Provide the (x, y) coordinate of the cell's center where the given text is located.  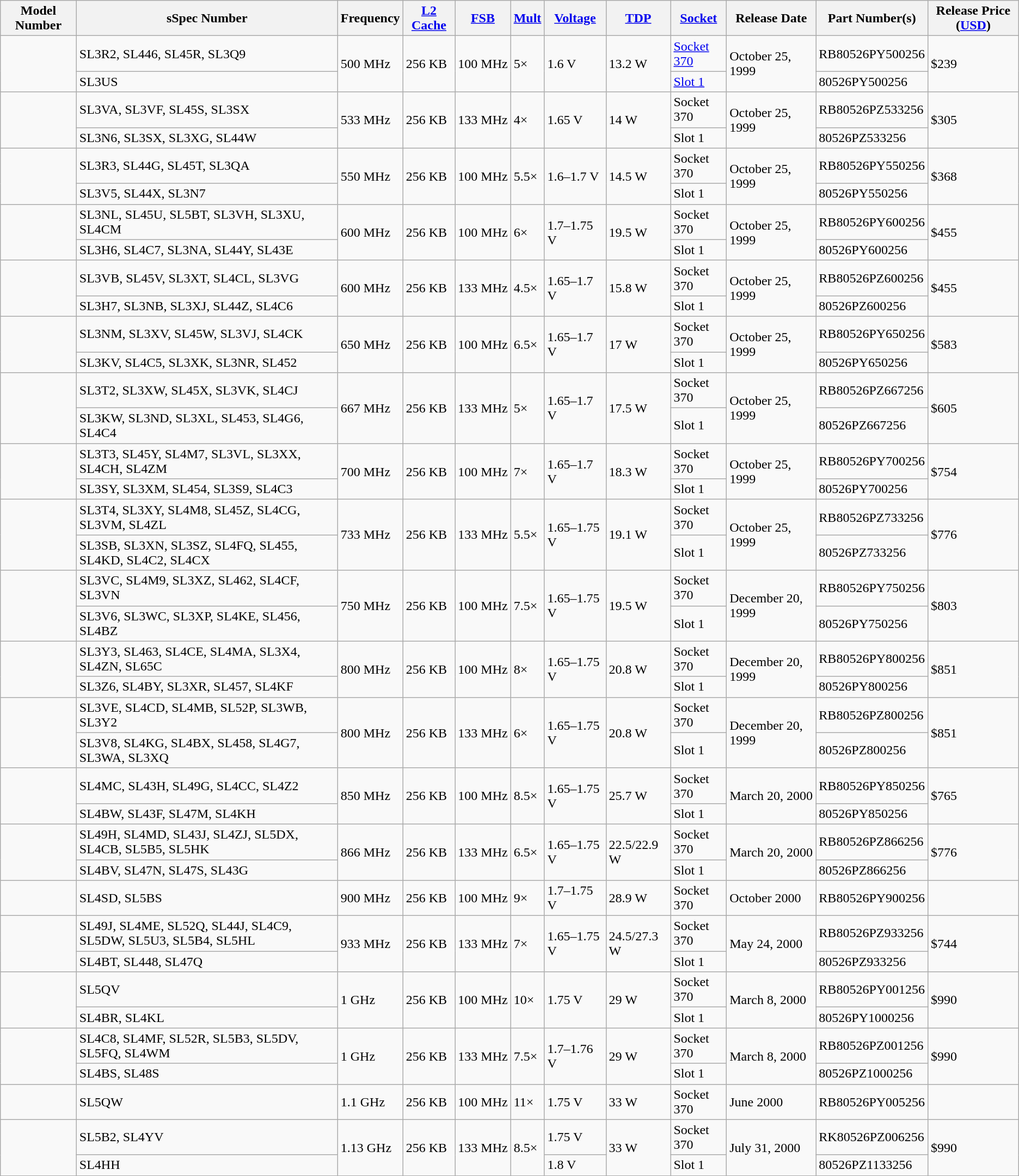
SL3US (207, 82)
850 MHz (370, 796)
80526PY600256 (872, 250)
Frequency (370, 19)
RB80526PZ533256 (872, 110)
Voltage (575, 19)
SL5QV (207, 989)
14.5 W (638, 176)
650 MHz (370, 344)
1.8 V (575, 1165)
80526PY500256 (872, 82)
sSpec Number (207, 19)
SL49J, SL4ME, SL52Q, SL44J, SL4C9, SL5DW, SL5U3, SL5B4, SL5HL (207, 934)
RB80526PY001256 (872, 989)
80526PY650256 (872, 362)
SL4HH (207, 1165)
80526PY800256 (872, 687)
19.1 W (638, 535)
RB80526PZ733256 (872, 517)
SL3T4, SL3XY, SL4M8, SL45Z, SL4CG, SL3VM, SL4ZL (207, 517)
Release Price (USD) (973, 19)
SL4C8, SL4MF, SL52R, SL5B3, SL5DV, SL5FQ, SL4WM (207, 1046)
550 MHz (370, 176)
80526PZ600256 (872, 306)
24.5/27.3 W (638, 944)
$583 (973, 344)
SL3H6, SL4C7, SL3NA, SL44Y, SL43E (207, 250)
80526PY850256 (872, 814)
17.5 W (638, 408)
October 2000 (771, 898)
RB80526PY700256 (872, 461)
17 W (638, 344)
SL5QW (207, 1101)
SL3NM, SL3XV, SL45W, SL3VJ, SL4CK (207, 334)
Release Date (771, 19)
667 MHz (370, 408)
RB80526PZ667256 (872, 391)
4× (527, 120)
RB80526PY650256 (872, 334)
733 MHz (370, 535)
80526PY1000256 (872, 1018)
80526PY550256 (872, 194)
SL3V8, SL4KG, SL4BX, SL458, SL4G7, SL3WA, SL3XQ (207, 750)
SL4BW, SL43F, SL47M, SL4KH (207, 814)
SL3Z6, SL4BY, SL3XR, SL457, SL4KF (207, 687)
RB80526PY005256 (872, 1101)
1.6–1.7 V (575, 176)
SL3VB, SL45V, SL3XT, SL4CL, SL3VG (207, 278)
SL3SB, SL3XN, SL3SZ, SL4FQ, SL455, SL4KD, SL4C2, SL4CX (207, 553)
RB80526PY900256 (872, 898)
May 24, 2000 (771, 944)
$765 (973, 796)
SL3VE, SL4CD, SL4MB, SL52P, SL3WB, SL3Y2 (207, 715)
533 MHz (370, 120)
9× (527, 898)
SL3N6, SL3SX, SL3XG, SL44W (207, 138)
866 MHz (370, 852)
80526PY750256 (872, 624)
RB80526PY500256 (872, 53)
900 MHz (370, 898)
4.5× (527, 288)
$368 (973, 176)
SL4MC, SL43H, SL49G, SL4CC, SL4Z2 (207, 786)
28.9 W (638, 898)
SL4BT, SL448, SL47Q (207, 962)
RB80526PZ866256 (872, 841)
750 MHz (370, 606)
RB80526PZ800256 (872, 715)
18.3 W (638, 471)
Socket (699, 19)
80526PZ733256 (872, 553)
1.7–1.76 V (575, 1056)
80526PZ1000256 (872, 1074)
933 MHz (370, 944)
Part Number(s) (872, 19)
RB80526PZ933256 (872, 934)
8× (527, 669)
SL3NL, SL45U, SL5BT, SL3VH, SL3XU, SL4CM (207, 222)
RB80526PY600256 (872, 222)
July 31, 2000 (771, 1147)
Model Number (39, 19)
RB80526PY800256 (872, 658)
SL4BR, SL4KL (207, 1018)
$305 (973, 120)
SL3KW, SL3ND, SL3XL, SL453, SL4G6, SL4C4 (207, 426)
80526PY700256 (872, 489)
SL3T3, SL45Y, SL4M7, SL3VL, SL3XX, SL4CH, SL4ZM (207, 461)
$803 (973, 606)
SL3V6, SL3WC, SL3XP, SL4KE, SL456, SL4BZ (207, 624)
80526PZ533256 (872, 138)
SL4BV, SL47N, SL47S, SL43G (207, 870)
FSB (483, 19)
TDP (638, 19)
RB80526PZ600256 (872, 278)
SL49H, SL4MD, SL43J, SL4ZJ, SL5DX, SL4CB, SL5B5, SL5HK (207, 841)
700 MHz (370, 471)
SL3SY, SL3XM, SL454, SL3S9, SL4C3 (207, 489)
14 W (638, 120)
80526PZ1133256 (872, 1165)
RB80526PY550256 (872, 165)
80526PZ800256 (872, 750)
$239 (973, 64)
SL3VC, SL4M9, SL3XZ, SL462, SL4CF, SL3VN (207, 588)
1.6 V (575, 64)
1.13 GHz (370, 1147)
22.5/22.9 W (638, 852)
SL3VA, SL3VF, SL45S, SL3SX (207, 110)
80526PZ933256 (872, 962)
RB80526PY850256 (872, 786)
SL4SD, SL5BS (207, 898)
13.2 W (638, 64)
RK80526PZ006256 (872, 1137)
10× (527, 1000)
1.1 GHz (370, 1101)
SL3R3, SL44G, SL45T, SL3QA (207, 165)
80526PZ667256 (872, 426)
L2 Cache (429, 19)
80526PZ866256 (872, 870)
SL3T2, SL3XW, SL45X, SL3VK, SL4CJ (207, 391)
SL3R2, SL446, SL45R, SL3Q9 (207, 53)
15.8 W (638, 288)
SL3Y3, SL463, SL4CE, SL4MA, SL3X4, SL4ZN, SL65C (207, 658)
SL5B2, SL4YV (207, 1137)
25.7 W (638, 796)
1.65 V (575, 120)
June 2000 (771, 1101)
RB80526PY750256 (872, 588)
11× (527, 1101)
SL3H7, SL3NB, SL3XJ, SL44Z, SL4C6 (207, 306)
SL3KV, SL4C5, SL3XK, SL3NR, SL452 (207, 362)
Mult (527, 19)
SL4BS, SL48S (207, 1074)
$754 (973, 471)
RB80526PZ001256 (872, 1046)
500 MHz (370, 64)
SL3V5, SL44X, SL3N7 (207, 194)
$744 (973, 944)
$605 (973, 408)
